Scan for the cell matching the given text and deliver its (x, y) coordinate at center. 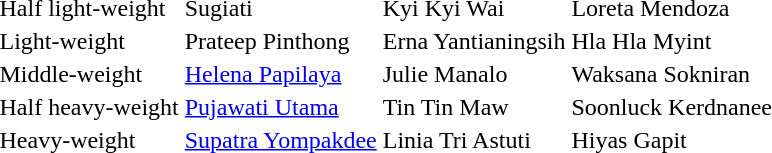
Julie Manalo (474, 74)
Tin Tin Maw (474, 107)
Helena Papilaya (280, 74)
Pujawati Utama (280, 107)
Prateep Pinthong (280, 41)
Erna Yantianingsih (474, 41)
